From the cell containing the given text, extract its center point as [X, Y] coordinate. 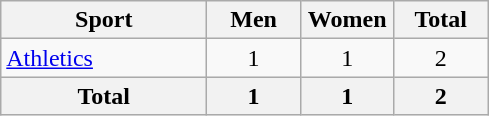
Men [254, 20]
Athletics [104, 58]
Women [347, 20]
Sport [104, 20]
